Provide the (X, Y) coordinate of the cell's center where the given text is located.  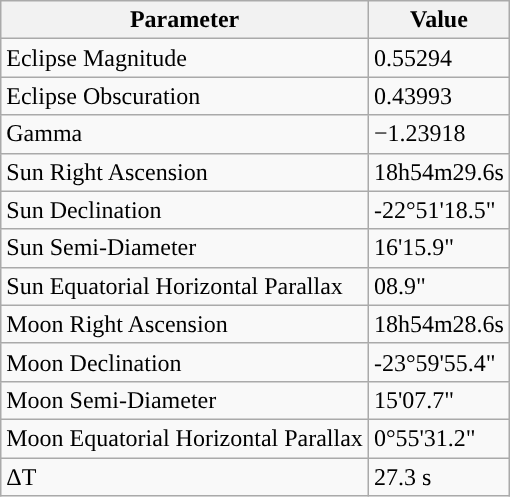
16'15.9" (438, 248)
Parameter (185, 20)
Eclipse Magnitude (185, 58)
0°55'31.2" (438, 438)
08.9" (438, 286)
0.55294 (438, 58)
-22°51'18.5" (438, 210)
15'07.7" (438, 400)
Sun Right Ascension (185, 172)
Moon Equatorial Horizontal Parallax (185, 438)
Moon Declination (185, 362)
Moon Right Ascension (185, 324)
Sun Declination (185, 210)
ΔT (185, 477)
−1.23918 (438, 134)
0.43993 (438, 96)
Moon Semi-Diameter (185, 400)
Value (438, 20)
-23°59'55.4" (438, 362)
Gamma (185, 134)
Sun Semi-Diameter (185, 248)
Eclipse Obscuration (185, 96)
18h54m29.6s (438, 172)
27.3 s (438, 477)
Sun Equatorial Horizontal Parallax (185, 286)
18h54m28.6s (438, 324)
